Return [x, y] of the center of cell containing provided text 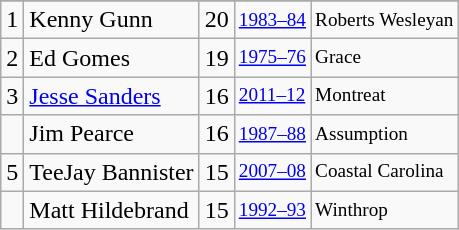
Jesse Sanders [112, 96]
Matt Hildebrand [112, 210]
20 [216, 20]
Roberts Wesleyan [384, 20]
TeeJay Bannister [112, 172]
Coastal Carolina [384, 172]
Kenny Gunn [112, 20]
5 [12, 172]
1987–88 [272, 134]
1992–93 [272, 210]
2 [12, 58]
Jim Pearce [112, 134]
Winthrop [384, 210]
1975–76 [272, 58]
1 [12, 20]
Ed Gomes [112, 58]
2007–08 [272, 172]
2011–12 [272, 96]
1983–84 [272, 20]
Assumption [384, 134]
3 [12, 96]
Montreat [384, 96]
Grace [384, 58]
19 [216, 58]
